Find where the given text appears and provide that cell's center as [x, y] coordinate. 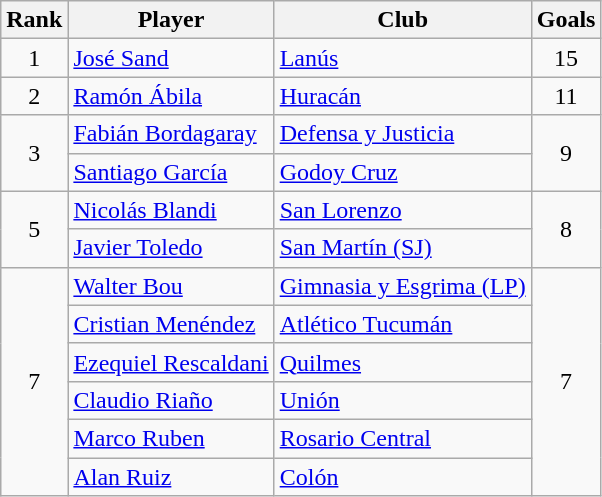
Javier Toledo [171, 248]
Ezequiel Rescaldani [171, 362]
Ramón Ábila [171, 96]
15 [566, 58]
11 [566, 96]
Quilmes [402, 362]
9 [566, 153]
8 [566, 229]
3 [34, 153]
Unión [402, 400]
Godoy Cruz [402, 172]
1 [34, 58]
San Lorenzo [402, 210]
San Martín (SJ) [402, 248]
5 [34, 229]
Rosario Central [402, 438]
Huracán [402, 96]
José Sand [171, 58]
Walter Bou [171, 286]
Player [171, 20]
Nicolás Blandi [171, 210]
Rank [34, 20]
Marco Ruben [171, 438]
Claudio Riaño [171, 400]
Cristian Menéndez [171, 324]
Defensa y Justicia [402, 134]
Lanús [402, 58]
Santiago García [171, 172]
Atlético Tucumán [402, 324]
2 [34, 96]
Alan Ruiz [171, 477]
Club [402, 20]
Colón [402, 477]
Gimnasia y Esgrima (LP) [402, 286]
Fabián Bordagaray [171, 134]
Goals [566, 20]
